Output the [X, Y] coordinate of the center of the cell containing the given text.  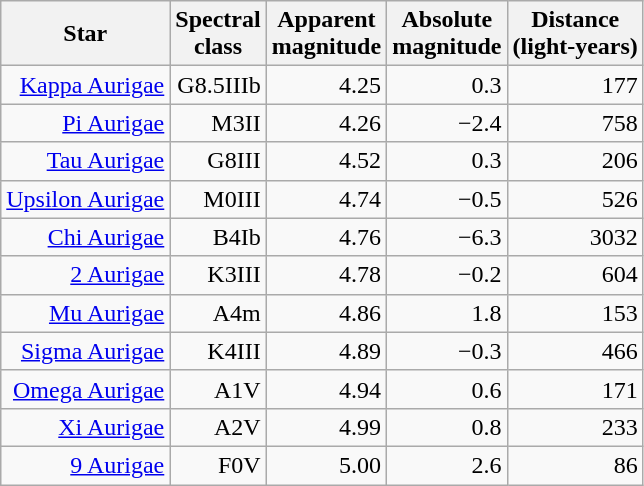
466 [575, 351]
3032 [575, 237]
−2.4 [447, 123]
A1V [218, 389]
4.74 [326, 199]
Sigma Aurigae [86, 351]
Kappa Aurigae [86, 85]
86 [575, 465]
G8.5IIIb [218, 85]
A4m [218, 313]
4.78 [326, 275]
G8III [218, 161]
4.99 [326, 427]
4.26 [326, 123]
A2V [218, 427]
Pi Aurigae [86, 123]
Upsilon Aurigae [86, 199]
−0.2 [447, 275]
−6.3 [447, 237]
4.89 [326, 351]
Tau Aurigae [86, 161]
4.25 [326, 85]
4.94 [326, 389]
−0.5 [447, 199]
153 [575, 313]
Apparentmagnitude [326, 34]
171 [575, 389]
758 [575, 123]
K3III [218, 275]
1.8 [447, 313]
Mu Aurigae [86, 313]
Spectralclass [218, 34]
F0V [218, 465]
Distance(light-years) [575, 34]
Omega Aurigae [86, 389]
Chi Aurigae [86, 237]
M3II [218, 123]
4.52 [326, 161]
−0.3 [447, 351]
Xi Aurigae [86, 427]
M0III [218, 199]
Absolutemagnitude [447, 34]
Star [86, 34]
604 [575, 275]
B4Ib [218, 237]
233 [575, 427]
4.76 [326, 237]
526 [575, 199]
0.8 [447, 427]
9 Aurigae [86, 465]
4.86 [326, 313]
2.6 [447, 465]
177 [575, 85]
0.6 [447, 389]
5.00 [326, 465]
K4III [218, 351]
2 Aurigae [86, 275]
206 [575, 161]
